Find where the given text appears and provide that cell's center as [X, Y] coordinate. 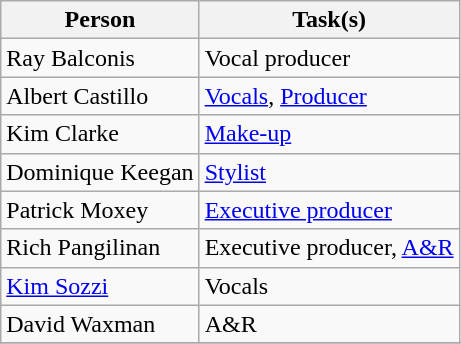
Albert Castillo [100, 96]
Ray Balconis [100, 58]
Kim Clarke [100, 134]
Rich Pangilinan [100, 248]
Kim Sozzi [100, 286]
Executive producer [329, 210]
Dominique Keegan [100, 172]
Vocals, Producer [329, 96]
Stylist [329, 172]
Executive producer, A&R [329, 248]
Person [100, 20]
Task(s) [329, 20]
A&R [329, 324]
Patrick Moxey [100, 210]
Make-up [329, 134]
David Waxman [100, 324]
Vocals [329, 286]
Vocal producer [329, 58]
